Find where the given text appears and provide that cell's center as (X, Y) coordinate. 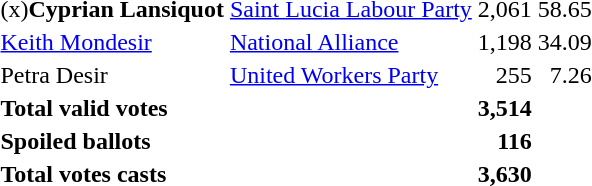
National Alliance (350, 42)
116 (504, 141)
255 (504, 75)
United Workers Party (350, 75)
1,198 (504, 42)
3,514 (504, 108)
